For the text-containing cell, return its midpoint in (X, Y) coordinate format. 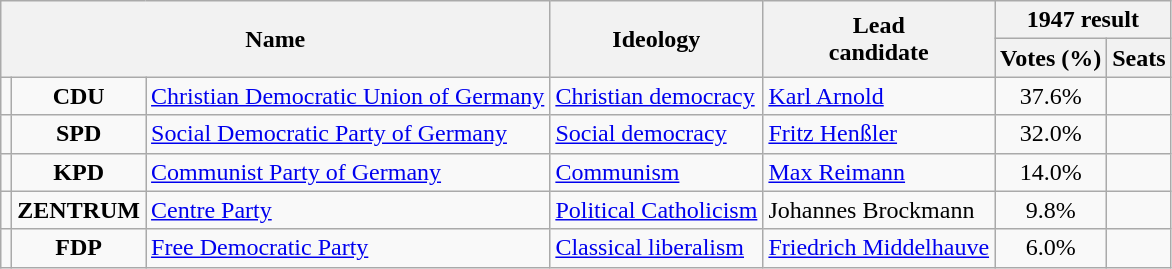
SPD (79, 134)
Johannes Brockmann (879, 210)
Social democracy (656, 134)
Christian Democratic Union of Germany (348, 96)
CDU (79, 96)
FDP (79, 248)
Free Democratic Party (348, 248)
Centre Party (348, 210)
Max Reimann (879, 172)
Karl Arnold (879, 96)
Political Catholicism (656, 210)
Social Democratic Party of Germany (348, 134)
6.0% (1051, 248)
Ideology (656, 39)
Friedrich Middelhauve (879, 248)
ZENTRUM (79, 210)
Leadcandidate (879, 39)
Votes (%) (1051, 58)
Classical liberalism (656, 248)
Communism (656, 172)
9.8% (1051, 210)
Name (276, 39)
Communist Party of Germany (348, 172)
Christian democracy (656, 96)
1947 result (1084, 20)
14.0% (1051, 172)
32.0% (1051, 134)
Fritz Henßler (879, 134)
37.6% (1051, 96)
KPD (79, 172)
Seats (1139, 58)
